Scan for the cell matching the given text and deliver its [X, Y] coordinate at center. 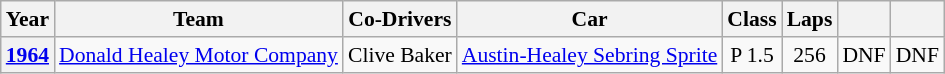
Laps [810, 19]
1964 [28, 55]
P 1.5 [752, 55]
Co-Drivers [400, 19]
Clive Baker [400, 55]
256 [810, 55]
Year [28, 19]
Austin-Healey Sebring Sprite [590, 55]
Donald Healey Motor Company [198, 55]
Class [752, 19]
Team [198, 19]
Car [590, 19]
